Capture the cell that displays the provided text and extract its (X, Y) central coordinate. 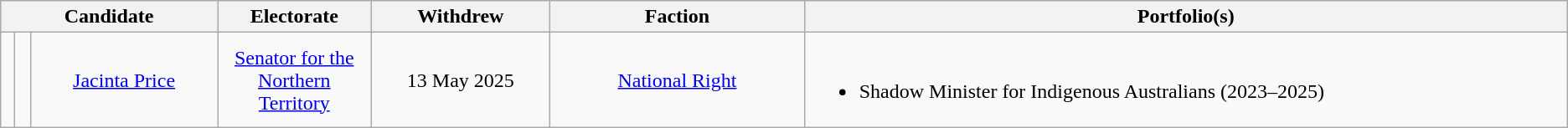
Electorate (295, 17)
Jacinta Price (124, 80)
Withdrew (461, 17)
Faction (678, 17)
Senator for the Northern Territory (295, 80)
National Right (678, 80)
13 May 2025 (461, 80)
Candidate (109, 17)
Shadow Minister for Indigenous Australians (2023–2025) (1186, 80)
Portfolio(s) (1186, 17)
